Detect which cell encompasses the target text, then output its [x, y] center coordinate. 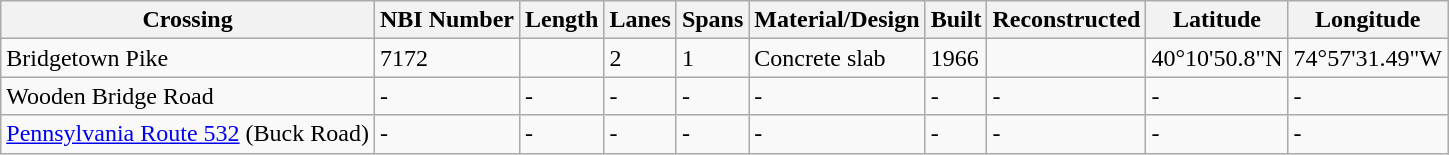
2 [640, 58]
Reconstructed [1066, 20]
40°10'50.8"N [1217, 58]
Built [956, 20]
1966 [956, 58]
Concrete slab [837, 58]
Longitude [1368, 20]
Bridgetown Pike [188, 58]
Material/Design [837, 20]
Length [562, 20]
7172 [446, 58]
Latitude [1217, 20]
1 [712, 58]
Wooden Bridge Road [188, 96]
Pennsylvania Route 532 (Buck Road) [188, 134]
Spans [712, 20]
Crossing [188, 20]
74°57'31.49"W [1368, 58]
NBI Number [446, 20]
Lanes [640, 20]
